Return the [x, y] coordinate for the center point of the cell that contains the specified text.  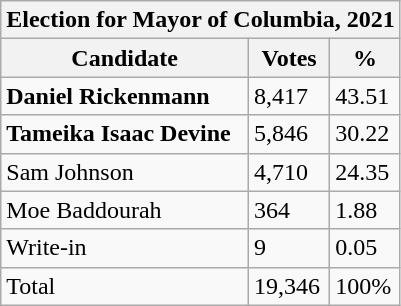
Sam Johnson [125, 172]
Daniel Rickenmann [125, 96]
43.51 [366, 96]
30.22 [366, 134]
5,846 [290, 134]
8,417 [290, 96]
Write-in [125, 248]
364 [290, 210]
Candidate [125, 58]
Election for Mayor of Columbia, 2021 [200, 20]
0.05 [366, 248]
9 [290, 248]
Total [125, 286]
24.35 [366, 172]
4,710 [290, 172]
% [366, 58]
19,346 [290, 286]
Tameika Isaac Devine [125, 134]
Votes [290, 58]
Moe Baddourah [125, 210]
100% [366, 286]
1.88 [366, 210]
